From the cell containing the given text, extract its center point as (X, Y) coordinate. 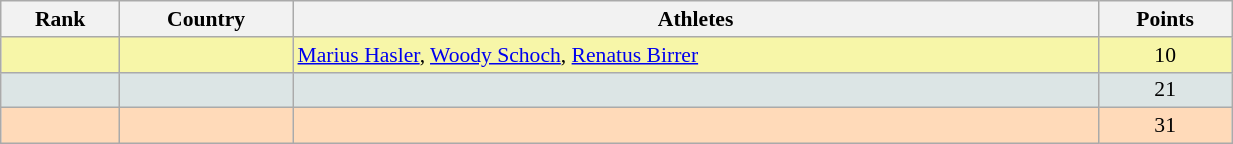
Points (1166, 19)
Country (206, 19)
Marius Hasler, Woody Schoch, Renatus Birrer (696, 55)
Athletes (696, 19)
10 (1166, 55)
Rank (60, 19)
31 (1166, 126)
21 (1166, 90)
